Output the (X, Y) coordinate of the center of the cell containing the given text.  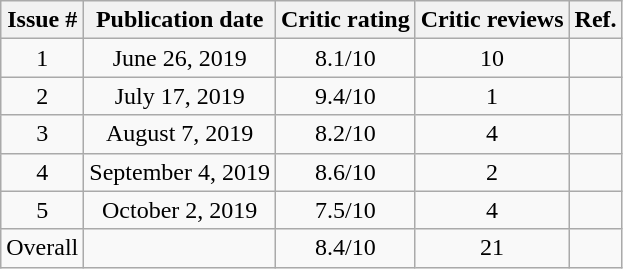
8.4/10 (345, 248)
10 (492, 58)
August 7, 2019 (180, 134)
Issue # (42, 20)
8.1/10 (345, 58)
9.4/10 (345, 96)
Overall (42, 248)
October 2, 2019 (180, 210)
June 26, 2019 (180, 58)
3 (42, 134)
7.5/10 (345, 210)
21 (492, 248)
September 4, 2019 (180, 172)
Ref. (596, 20)
July 17, 2019 (180, 96)
Critic rating (345, 20)
8.6/10 (345, 172)
8.2/10 (345, 134)
5 (42, 210)
Critic reviews (492, 20)
Publication date (180, 20)
